Return the [X, Y] coordinate for the center point of the cell that contains the specified text.  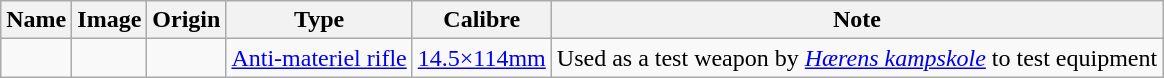
Type [319, 20]
Used as a test weapon by Hærens kampskole to test equipment [856, 58]
Calibre [482, 20]
Image [110, 20]
Note [856, 20]
14.5×114mm [482, 58]
Name [36, 20]
Anti-materiel rifle [319, 58]
Origin [186, 20]
